For the text-containing cell, return its midpoint in (x, y) coordinate format. 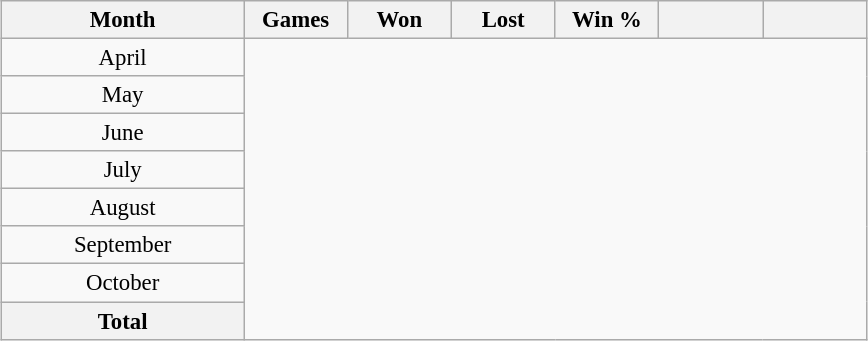
July (123, 170)
June (123, 133)
May (123, 95)
August (123, 208)
Lost (503, 20)
Games (296, 20)
Won (399, 20)
Total (123, 321)
Month (123, 20)
October (123, 283)
September (123, 245)
April (123, 58)
Win % (607, 20)
